Return [X, Y] of the center of cell containing provided text 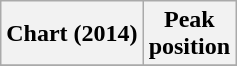
Peakposition [189, 34]
Chart (2014) [72, 34]
